Provide the [X, Y] coordinate of the cell's center where the given text is located.  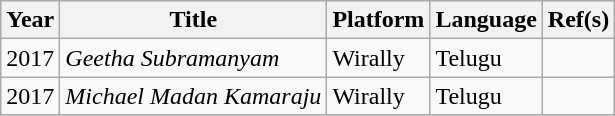
Ref(s) [578, 20]
Platform [378, 20]
Year [30, 20]
Geetha Subramanyam [194, 58]
Michael Madan Kamaraju [194, 96]
Language [486, 20]
Title [194, 20]
